Provide the (x, y) coordinate of the cell's center where the given text is located.  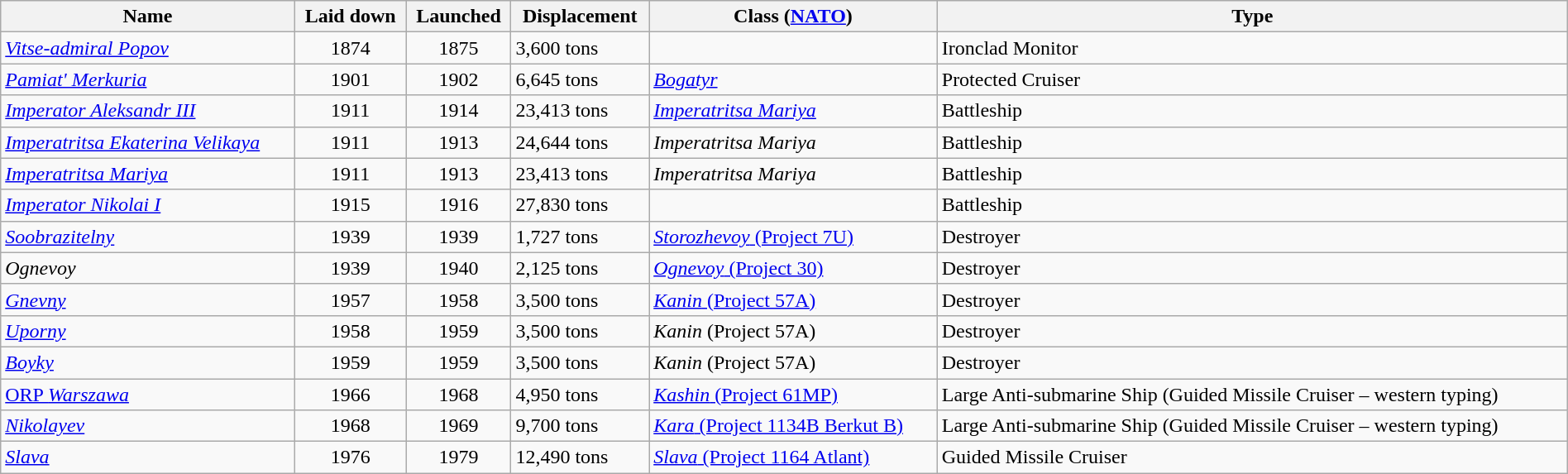
1969 (458, 426)
Nikolayev (147, 426)
1902 (458, 79)
Slava (Project 1164 Atlant) (794, 457)
Uporny (147, 331)
1979 (458, 457)
1966 (351, 395)
Ironclad Monitor (1252, 48)
Imperator Nikolai I (147, 205)
Guided Missile Cruiser (1252, 457)
Gnevny (147, 299)
24,644 tons (581, 142)
2,125 tons (581, 268)
Ognevoy (147, 268)
1901 (351, 79)
Launched (458, 17)
1916 (458, 205)
Vitse-admiral Popov (147, 48)
Name (147, 17)
4,950 tons (581, 395)
12,490 tons (581, 457)
Slava (147, 457)
Class (NATO) (794, 17)
Imperatritsa Ekaterina Velikaya (147, 142)
Ognevoy (Project 30) (794, 268)
6,645 tons (581, 79)
Protected Cruiser (1252, 79)
Storozhevoy (Project 7U) (794, 237)
Imperator Aleksandr III (147, 111)
ORP Warszawa (147, 395)
1957 (351, 299)
Bogatyr (794, 79)
Displacement (581, 17)
Soobrazitelny (147, 237)
Type (1252, 17)
Laid down (351, 17)
1874 (351, 48)
27,830 tons (581, 205)
Kara (Project 1134B Berkut B) (794, 426)
1915 (351, 205)
1,727 tons (581, 237)
Kashin (Project 61MP) (794, 395)
1914 (458, 111)
1940 (458, 268)
9,700 tons (581, 426)
1875 (458, 48)
1976 (351, 457)
Pamiat' Merkuria (147, 79)
3,600 tons (581, 48)
Boyky (147, 362)
